Extract the [X, Y] coordinate from the center of the cell holding the provided text.  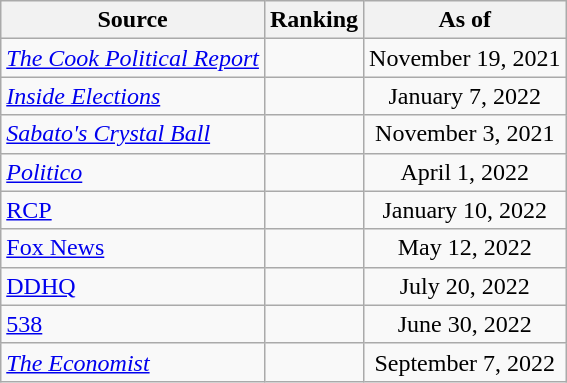
Source [133, 20]
RCP [133, 210]
Sabato's Crystal Ball [133, 134]
September 7, 2022 [465, 362]
January 7, 2022 [465, 96]
Fox News [133, 248]
538 [133, 324]
The Economist [133, 362]
November 19, 2021 [465, 58]
Ranking [314, 20]
April 1, 2022 [465, 172]
June 30, 2022 [465, 324]
As of [465, 20]
May 12, 2022 [465, 248]
January 10, 2022 [465, 210]
November 3, 2021 [465, 134]
The Cook Political Report [133, 58]
Politico [133, 172]
Inside Elections [133, 96]
DDHQ [133, 286]
July 20, 2022 [465, 286]
